Search for the cell housing the specified text and yield its [x, y] center coordinate. 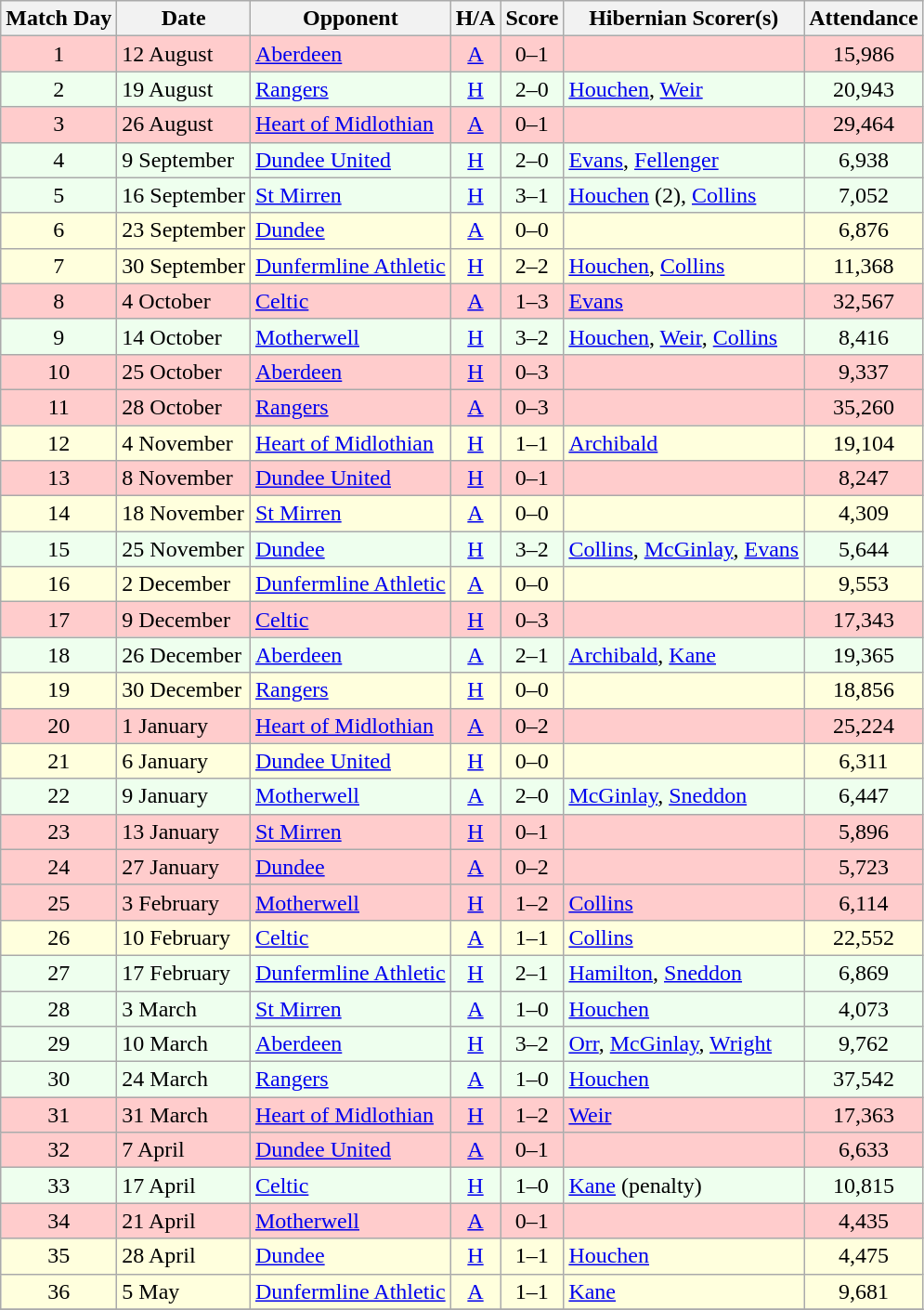
26 [59, 937]
4 [59, 160]
Date [184, 19]
5,896 [864, 832]
26 December [184, 655]
25 October [184, 372]
Houchen, Collins [683, 266]
29 [59, 1044]
8,416 [864, 336]
10 [59, 372]
Opponent [350, 19]
Kane (penalty) [683, 1186]
28 April [184, 1256]
34 [59, 1221]
30 [59, 1080]
22 [59, 796]
2–2 [532, 266]
32 [59, 1150]
17 April [184, 1186]
6,869 [864, 973]
29,464 [864, 124]
4 November [184, 443]
2 December [184, 584]
3 [59, 124]
13 [59, 478]
4,475 [864, 1256]
19 [59, 690]
27 January [184, 867]
23 September [184, 230]
Weir [683, 1115]
35,260 [864, 407]
8 [59, 301]
6,938 [864, 160]
Score [532, 19]
Houchen, Weir, Collins [683, 336]
6,114 [864, 902]
15 [59, 549]
8 November [184, 478]
9 January [184, 796]
6,447 [864, 796]
Archibald [683, 443]
12 August [184, 54]
20 [59, 726]
Evans [683, 301]
23 [59, 832]
Collins, McGinlay, Evans [683, 549]
14 [59, 514]
14 October [184, 336]
7,052 [864, 195]
6,876 [864, 230]
3 March [184, 1008]
Archibald, Kane [683, 655]
18,856 [864, 690]
5,644 [864, 549]
31 [59, 1115]
24 March [184, 1080]
6,311 [864, 761]
10,815 [864, 1186]
2 [59, 89]
1–3 [532, 301]
28 October [184, 407]
4,309 [864, 514]
31 March [184, 1115]
18 [59, 655]
9,553 [864, 584]
18 November [184, 514]
17,363 [864, 1115]
19,104 [864, 443]
6 January [184, 761]
8,247 [864, 478]
11 [59, 407]
7 April [184, 1150]
22,552 [864, 937]
Kane [683, 1291]
9,337 [864, 372]
10 March [184, 1044]
37,542 [864, 1080]
17,343 [864, 620]
9 September [184, 160]
15,986 [864, 54]
25,224 [864, 726]
9,762 [864, 1044]
7 [59, 266]
10 February [184, 937]
27 [59, 973]
9 December [184, 620]
17 February [184, 973]
1 [59, 54]
Orr, McGinlay, Wright [683, 1044]
Attendance [864, 19]
6 [59, 230]
5 May [184, 1291]
21 April [184, 1221]
17 [59, 620]
5,723 [864, 867]
9,681 [864, 1291]
4,435 [864, 1221]
3 February [184, 902]
26 August [184, 124]
16 September [184, 195]
5 [59, 195]
21 [59, 761]
19,365 [864, 655]
1 January [184, 726]
Hibernian Scorer(s) [683, 19]
36 [59, 1291]
4,073 [864, 1008]
McGinlay, Sneddon [683, 796]
Hamilton, Sneddon [683, 973]
24 [59, 867]
20,943 [864, 89]
19 August [184, 89]
33 [59, 1186]
32,567 [864, 301]
H/A [475, 19]
13 January [184, 832]
11,368 [864, 266]
16 [59, 584]
12 [59, 443]
Houchen, Weir [683, 89]
35 [59, 1256]
28 [59, 1008]
3–1 [532, 195]
Houchen (2), Collins [683, 195]
Match Day [59, 19]
9 [59, 336]
Evans, Fellenger [683, 160]
4 October [184, 301]
25 [59, 902]
30 September [184, 266]
6,633 [864, 1150]
30 December [184, 690]
25 November [184, 549]
